Search for the cell housing the specified text and yield its [x, y] center coordinate. 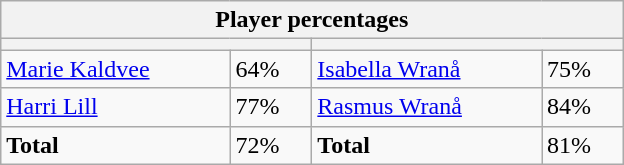
84% [582, 107]
Harri Lill [116, 107]
Isabella Wranå [427, 69]
64% [271, 69]
81% [582, 145]
75% [582, 69]
72% [271, 145]
Player percentages [312, 20]
Marie Kaldvee [116, 69]
Rasmus Wranå [427, 107]
77% [271, 107]
